Return [x, y] of the center of cell containing provided text 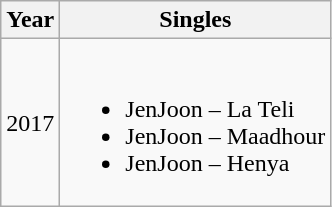
2017 [30, 122]
JenJoon – La TeliJenJoon – MaadhourJenJoon – Henya [196, 122]
Year [30, 20]
Singles [196, 20]
